From the cell containing the given text, extract its center point as [x, y] coordinate. 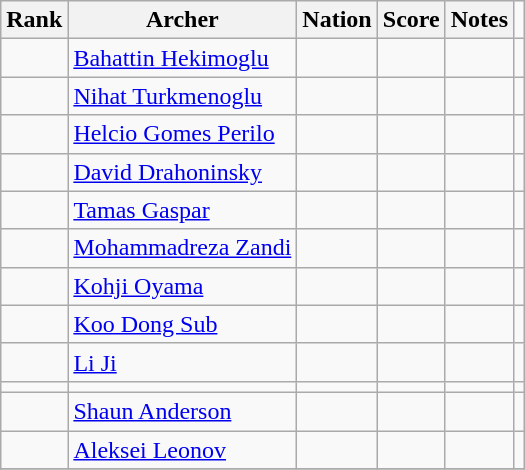
Mohammadreza Zandi [182, 248]
Nihat Turkmenoglu [182, 96]
Koo Dong Sub [182, 324]
Li Ji [182, 362]
David Drahoninsky [182, 172]
Archer [182, 20]
Score [411, 20]
Shaun Anderson [182, 411]
Bahattin Hekimoglu [182, 58]
Aleksei Leonov [182, 449]
Rank [34, 20]
Notes [479, 20]
Kohji Oyama [182, 286]
Nation [337, 20]
Helcio Gomes Perilo [182, 134]
Tamas Gaspar [182, 210]
